Capture the cell that displays the provided text and extract its (X, Y) central coordinate. 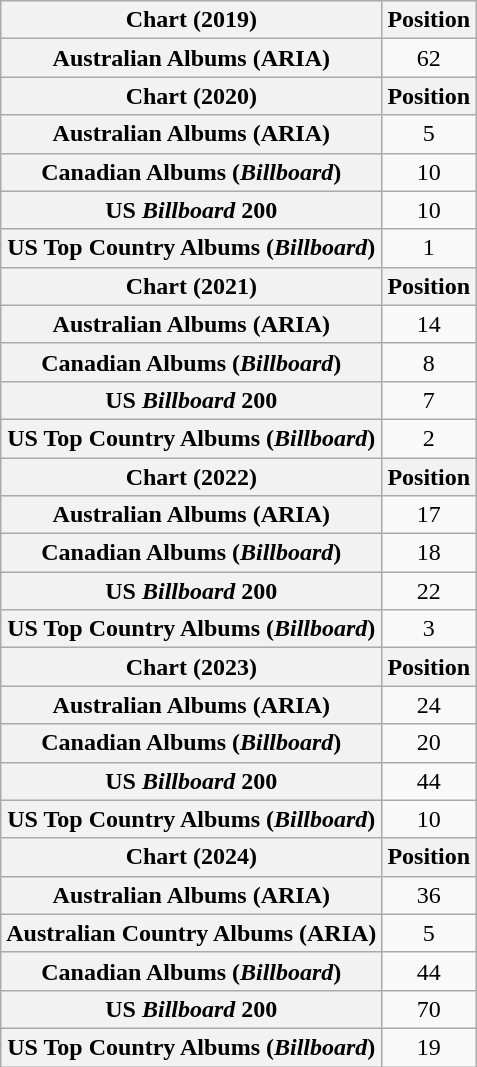
Chart (2023) (192, 667)
Chart (2020) (192, 96)
Chart (2022) (192, 477)
Chart (2019) (192, 20)
36 (429, 895)
2 (429, 438)
19 (429, 1047)
Australian Country Albums (ARIA) (192, 933)
8 (429, 362)
17 (429, 515)
Chart (2024) (192, 857)
1 (429, 248)
3 (429, 629)
7 (429, 400)
18 (429, 553)
20 (429, 743)
14 (429, 324)
Chart (2021) (192, 286)
24 (429, 705)
22 (429, 591)
62 (429, 58)
70 (429, 1009)
